Provide the (X, Y) coordinate of the cell's center where the given text is located.  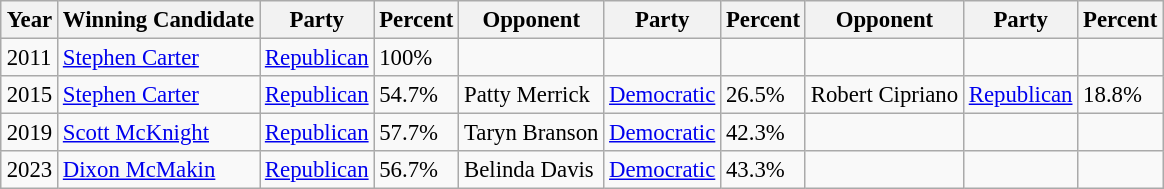
100% (416, 57)
Belinda Davis (532, 170)
56.7% (416, 170)
2011 (29, 57)
Robert Cipriano (884, 95)
Taryn Branson (532, 133)
Scott McKnight (159, 133)
2015 (29, 95)
Dixon McMakin (159, 170)
18.8% (1120, 95)
Year (29, 20)
2023 (29, 170)
2019 (29, 133)
54.7% (416, 95)
43.3% (764, 170)
Patty Merrick (532, 95)
57.7% (416, 133)
42.3% (764, 133)
26.5% (764, 95)
Winning Candidate (159, 20)
